Determine the (X, Y) coordinate at the center of the cell enclosing the given text.  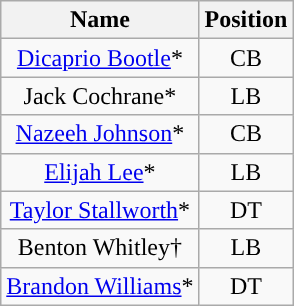
Brandon Williams* (100, 286)
Name (100, 20)
Dicaprio Bootle* (100, 58)
Taylor Stallworth* (100, 210)
Benton Whitley† (100, 248)
Elijah Lee* (100, 172)
Position (246, 20)
Jack Cochrane* (100, 96)
Nazeeh Johnson* (100, 134)
